Determine the (x, y) coordinate at the center of the cell enclosing the given text.  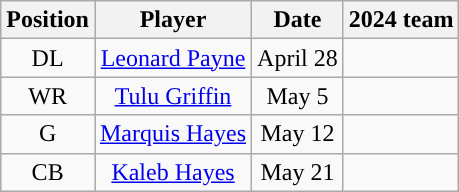
Leonard Payne (172, 58)
May 21 (298, 172)
WR (48, 96)
May 5 (298, 96)
Player (172, 20)
Position (48, 20)
2024 team (401, 20)
May 12 (298, 134)
CB (48, 172)
Kaleb Hayes (172, 172)
G (48, 134)
Date (298, 20)
April 28 (298, 58)
DL (48, 58)
Tulu Griffin (172, 96)
Marquis Hayes (172, 134)
